Identify which cell holds the provided text, then report its (X, Y) central coordinate. 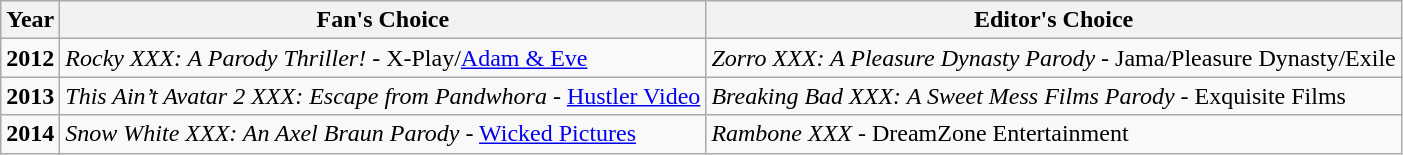
This Ain’t Avatar 2 XXX: Escape from Pandwhora - Hustler Video (383, 96)
2013 (30, 96)
Editor's Choice (1054, 20)
Fan's Choice (383, 20)
Snow White XXX: An Axel Braun Parody - Wicked Pictures (383, 134)
Rambone XXX - DreamZone Entertainment (1054, 134)
Rocky XXX: A Parody Thriller! - X-Play/Adam & Eve (383, 58)
Zorro XXX: A Pleasure Dynasty Parody - Jama/Pleasure Dynasty/Exile (1054, 58)
Breaking Bad XXX: A Sweet Mess Films Parody - Exquisite Films (1054, 96)
2014 (30, 134)
Year (30, 20)
2012 (30, 58)
